Detect which cell encompasses the target text, then output its (X, Y) center coordinate. 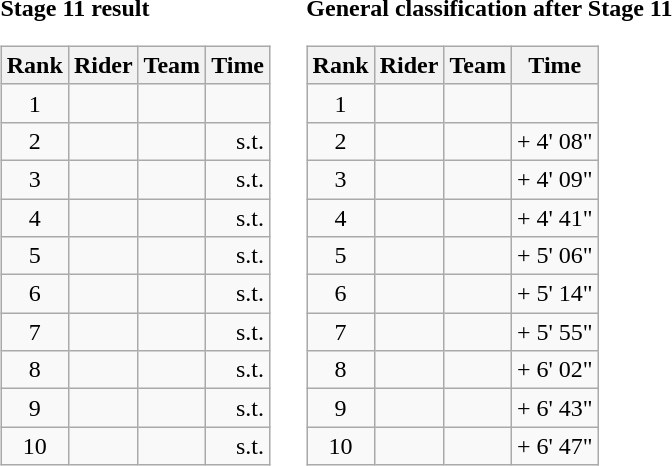
+ 6' 43" (554, 408)
+ 5' 55" (554, 332)
+ 6' 47" (554, 446)
+ 4' 41" (554, 217)
+ 5' 06" (554, 256)
+ 4' 09" (554, 179)
+ 4' 08" (554, 141)
+ 6' 02" (554, 370)
+ 5' 14" (554, 294)
